Search for the cell housing the specified text and yield its [x, y] center coordinate. 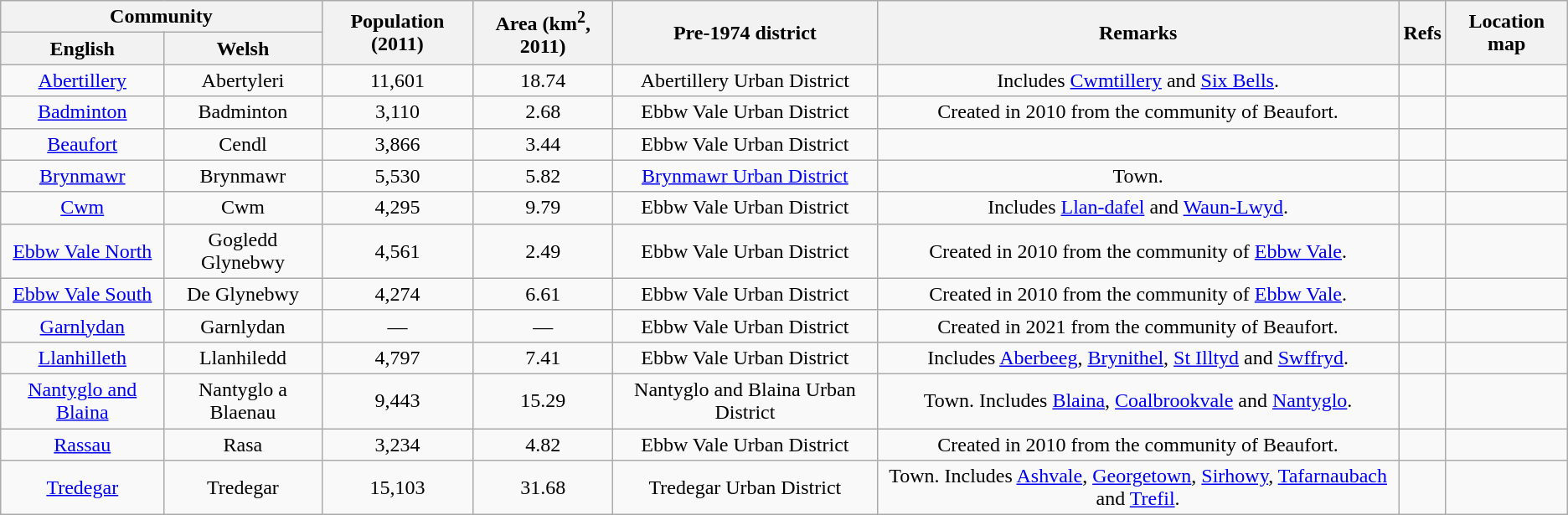
Abertillery Urban District [745, 80]
Includes Aberbeeg, Brynithel, St Illtyd and Swffryd. [1137, 358]
4,561 [397, 251]
Rassau [82, 445]
9,443 [397, 400]
3.44 [543, 144]
Beaufort [82, 144]
Includes Cwmtillery and Six Bells. [1137, 80]
3,234 [397, 445]
Remarks [1137, 33]
Town. Includes Blaina, Coalbrookvale and Nantyglo. [1137, 400]
Cendl [243, 144]
Nantyglo and Blaina [82, 400]
Llanhiledd [243, 358]
15,103 [397, 487]
Welsh [243, 49]
Location map [1506, 33]
Brynmawr Urban District [745, 176]
Created in 2021 from the community of Beaufort. [1137, 326]
Gogledd Glynebwy [243, 251]
6.61 [543, 294]
Ebbw Vale South [82, 294]
Community [161, 17]
Ebbw Vale North [82, 251]
3,866 [397, 144]
2.49 [543, 251]
Town. Includes Ashvale, Georgetown, Sirhowy, Tafarnaubach and Trefil. [1137, 487]
Tredegar Urban District [745, 487]
Town. [1137, 176]
Nantyglo a Blaenau [243, 400]
5.82 [543, 176]
4.82 [543, 445]
English [82, 49]
Llanhilleth [82, 358]
Nantyglo and Blaina Urban District [745, 400]
Abertillery [82, 80]
Refs [1422, 33]
4,797 [397, 358]
Rasa [243, 445]
18.74 [543, 80]
4,274 [397, 294]
Area (km2, 2011) [543, 33]
9.79 [543, 208]
Population (2011) [397, 33]
Abertyleri [243, 80]
De Glynebwy [243, 294]
Includes Llan-dafel and Waun-Lwyd. [1137, 208]
3,110 [397, 112]
31.68 [543, 487]
2.68 [543, 112]
11,601 [397, 80]
7.41 [543, 358]
Pre-1974 district [745, 33]
4,295 [397, 208]
5,530 [397, 176]
15.29 [543, 400]
